Find where the given text appears and provide that cell's center as [X, Y] coordinate. 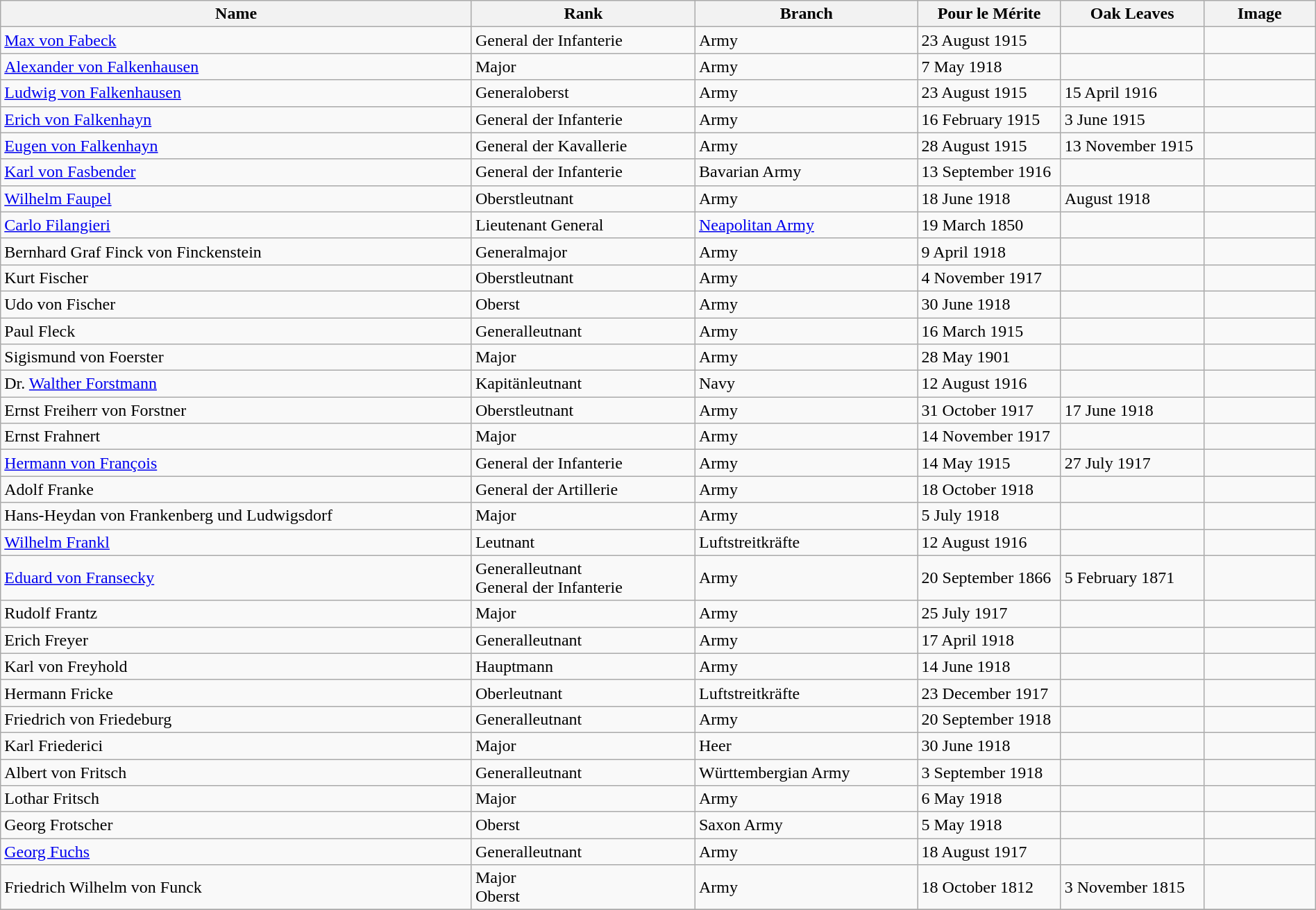
Udo von Fischer [236, 304]
MajorOberst [583, 887]
Erich Freyer [236, 640]
18 October 1918 [989, 489]
14 May 1915 [989, 463]
Ernst Frahnert [236, 437]
Wilhelm Frankl [236, 542]
14 June 1918 [989, 666]
Bernhard Graf Finck von Finckenstein [236, 251]
Kapitänleutnant [583, 384]
Rudolf Frantz [236, 614]
5 May 1918 [989, 825]
31 October 1917 [989, 410]
Sigismund von Foerster [236, 357]
5 July 1918 [989, 516]
Adolf Franke [236, 489]
Generalmajor [583, 251]
25 July 1917 [989, 614]
Eugen von Falkenhayn [236, 146]
Oberleutnant [583, 693]
Navy [807, 384]
Hans-Heydan von Frankenberg und Ludwigsdorf [236, 516]
20 September 1918 [989, 719]
Image [1259, 14]
16 March 1915 [989, 331]
Oak Leaves [1132, 14]
Branch [807, 14]
Paul Fleck [236, 331]
Neapolitan Army [807, 225]
Hauptmann [583, 666]
17 April 1918 [989, 640]
6 May 1918 [989, 799]
Erich von Falkenhayn [236, 119]
27 July 1917 [1132, 463]
16 February 1915 [989, 119]
Württembergian Army [807, 773]
Lothar Fritsch [236, 799]
Saxon Army [807, 825]
Ludwig von Falkenhausen [236, 93]
Name [236, 14]
Max von Fabeck [236, 40]
14 November 1917 [989, 437]
13 November 1915 [1132, 146]
20 September 1866 [989, 578]
3 September 1918 [989, 773]
Dr. Walther Forstmann [236, 384]
Friedrich von Friedeburg [236, 719]
Hermann von François [236, 463]
Karl von Freyhold [236, 666]
Kurt Fischer [236, 278]
Albert von Fritsch [236, 773]
Hermann Fricke [236, 693]
3 June 1915 [1132, 119]
Lieutenant General [583, 225]
General der Artillerie [583, 489]
Wilhelm Faupel [236, 199]
17 June 1918 [1132, 410]
Generaloberst [583, 93]
3 November 1815 [1132, 887]
Carlo Filangieri [236, 225]
5 February 1871 [1132, 578]
9 April 1918 [989, 251]
Alexander von Falkenhausen [236, 67]
Rank [583, 14]
18 October 1812 [989, 887]
Bavarian Army [807, 172]
Friedrich Wilhelm von Funck [236, 887]
4 November 1917 [989, 278]
Ernst Freiherr von Forstner [236, 410]
28 May 1901 [989, 357]
18 August 1917 [989, 852]
Karl Friederici [236, 745]
Heer [807, 745]
Georg Frotscher [236, 825]
August 1918 [1132, 199]
13 September 1916 [989, 172]
19 March 1850 [989, 225]
Karl von Fasbender [236, 172]
7 May 1918 [989, 67]
General der Kavallerie [583, 146]
28 August 1915 [989, 146]
23 December 1917 [989, 693]
15 April 1916 [1132, 93]
Leutnant [583, 542]
Eduard von Fransecky [236, 578]
Pour le Mérite [989, 14]
Georg Fuchs [236, 852]
18 June 1918 [989, 199]
GeneralleutnantGeneral der Infanterie [583, 578]
